Return (x, y) of the center of cell containing provided text 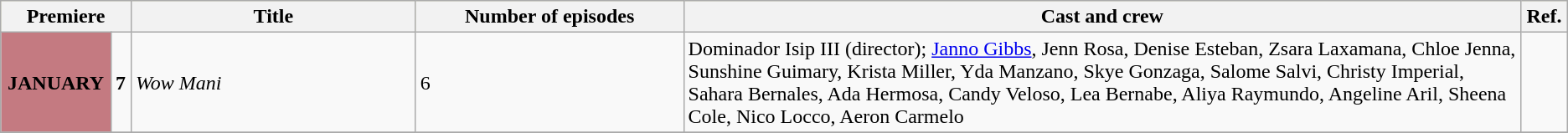
Title (273, 17)
Cast and crew (1102, 17)
Wow Mani (273, 82)
7 (121, 82)
Premiere (66, 17)
Number of episodes (549, 17)
6 (549, 82)
JANUARY (56, 82)
Ref. (1545, 17)
